Identify which cell holds the provided text, then report its [X, Y] central coordinate. 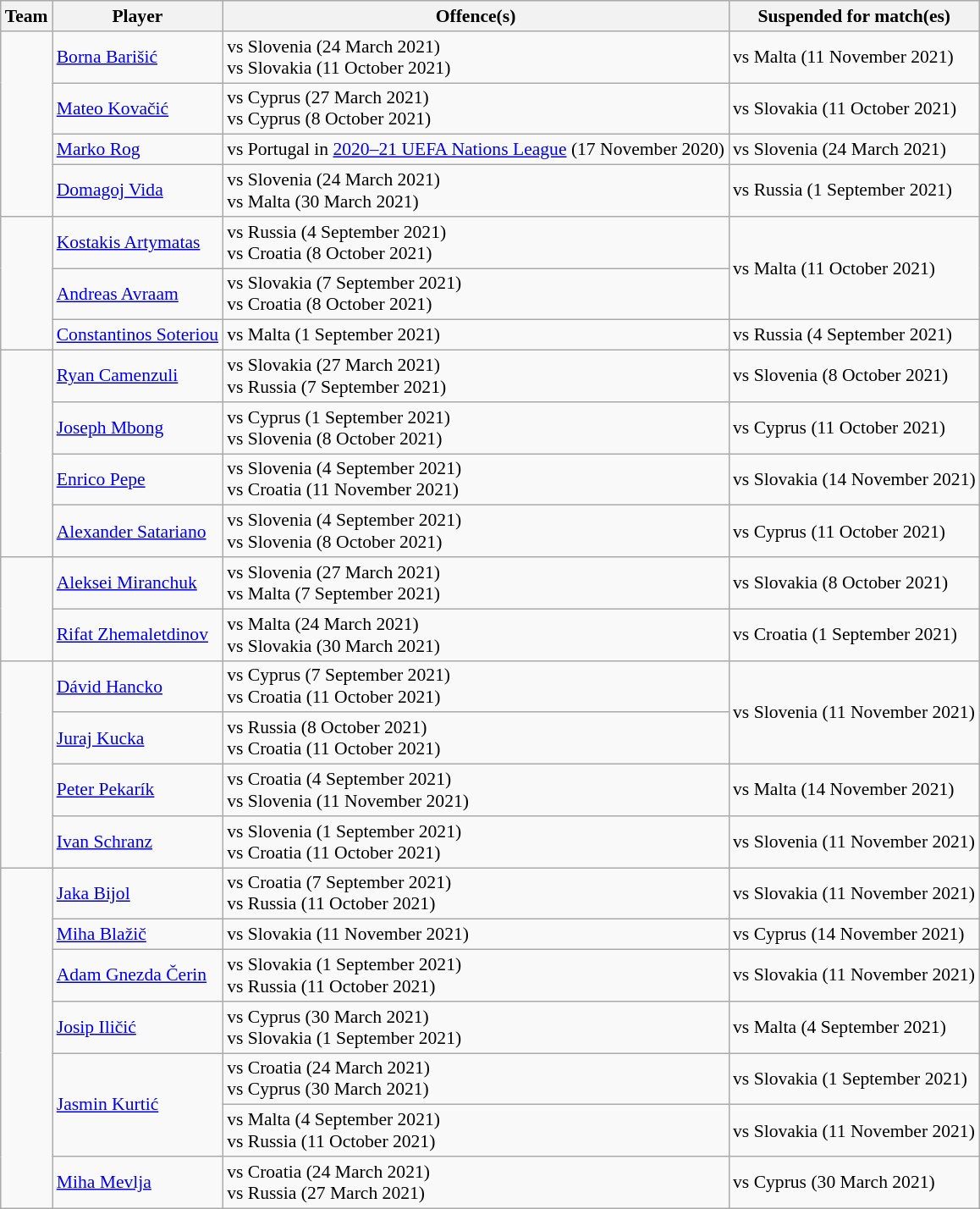
Joseph Mbong [137, 428]
vs Malta (11 November 2021) [855, 58]
vs Slovakia (1 September 2021) [855, 1079]
Miha Mevlja [137, 1182]
Kostakis Artymatas [137, 242]
Aleksei Miranchuk [137, 582]
Ivan Schranz [137, 842]
vs Russia (1 September 2021) [855, 191]
vs Slovakia (7 September 2021) vs Croatia (8 October 2021) [476, 295]
vs Russia (4 September 2021) vs Croatia (8 October 2021) [476, 242]
Miha Blažič [137, 935]
Ryan Camenzuli [137, 376]
Adam Gnezda Čerin [137, 975]
Team [27, 16]
vs Slovenia (1 September 2021) vs Croatia (11 October 2021) [476, 842]
Andreas Avraam [137, 295]
Constantinos Soteriou [137, 335]
vs Cyprus (27 March 2021) vs Cyprus (8 October 2021) [476, 108]
vs Croatia (24 March 2021) vs Russia (27 March 2021) [476, 1182]
vs Cyprus (1 September 2021) vs Slovenia (8 October 2021) [476, 428]
Jaka Bijol [137, 894]
vs Malta (24 March 2021) vs Slovakia (30 March 2021) [476, 635]
vs Cyprus (7 September 2021) vs Croatia (11 October 2021) [476, 686]
vs Slovakia (8 October 2021) [855, 582]
vs Russia (4 September 2021) [855, 335]
vs Slovenia (27 March 2021) vs Malta (7 September 2021) [476, 582]
Player [137, 16]
Jasmin Kurtić [137, 1105]
vs Cyprus (14 November 2021) [855, 935]
vs Croatia (4 September 2021) vs Slovenia (11 November 2021) [476, 791]
Marko Rog [137, 150]
Alexander Satariano [137, 532]
Suspended for match(es) [855, 16]
Juraj Kucka [137, 738]
vs Malta (1 September 2021) [476, 335]
vs Slovakia (1 September 2021) vs Russia (11 October 2021) [476, 975]
vs Malta (4 September 2021) [855, 1028]
vs Slovenia (4 September 2021) vs Slovenia (8 October 2021) [476, 532]
vs Slovenia (24 March 2021) vs Slovakia (11 October 2021) [476, 58]
vs Slovakia (14 November 2021) [855, 479]
vs Croatia (7 September 2021) vs Russia (11 October 2021) [476, 894]
vs Portugal in 2020–21 UEFA Nations League (17 November 2020) [476, 150]
Mateo Kovačić [137, 108]
vs Malta (4 September 2021) vs Russia (11 October 2021) [476, 1131]
Dávid Hancko [137, 686]
vs Slovakia (11 October 2021) [855, 108]
vs Slovenia (8 October 2021) [855, 376]
Offence(s) [476, 16]
vs Malta (14 November 2021) [855, 791]
vs Cyprus (30 March 2021) vs Slovakia (1 September 2021) [476, 1028]
vs Slovakia (27 March 2021) vs Russia (7 September 2021) [476, 376]
Rifat Zhemaletdinov [137, 635]
Peter Pekarík [137, 791]
Domagoj Vida [137, 191]
vs Slovenia (4 September 2021) vs Croatia (11 November 2021) [476, 479]
vs Cyprus (30 March 2021) [855, 1182]
vs Croatia (24 March 2021) vs Cyprus (30 March 2021) [476, 1079]
vs Croatia (1 September 2021) [855, 635]
Enrico Pepe [137, 479]
Borna Barišić [137, 58]
vs Slovenia (24 March 2021) vs Malta (30 March 2021) [476, 191]
vs Malta (11 October 2021) [855, 268]
vs Slovenia (24 March 2021) [855, 150]
Josip Iličić [137, 1028]
vs Russia (8 October 2021) vs Croatia (11 October 2021) [476, 738]
